Return the (X, Y) coordinate for the center point of the cell that contains the specified text.  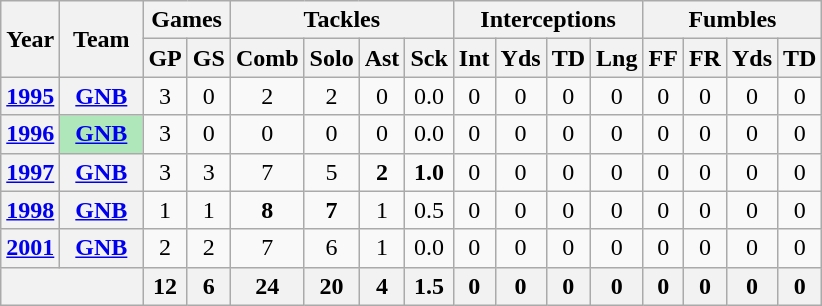
Tackles (342, 20)
1996 (30, 134)
Solo (332, 58)
Comb (267, 58)
Ast (382, 58)
1.0 (429, 172)
Lng (617, 58)
Team (102, 39)
Int (474, 58)
20 (332, 286)
5 (332, 172)
GP (165, 58)
8 (267, 210)
Fumbles (732, 20)
GS (208, 58)
1995 (30, 96)
Interceptions (548, 20)
24 (267, 286)
1998 (30, 210)
2001 (30, 248)
Year (30, 39)
12 (165, 286)
4 (382, 286)
1997 (30, 172)
1.5 (429, 286)
FF (663, 58)
Sck (429, 58)
0.5 (429, 210)
Games (186, 20)
FR (704, 58)
